Return the [x, y] coordinate for the center point of the cell that contains the specified text.  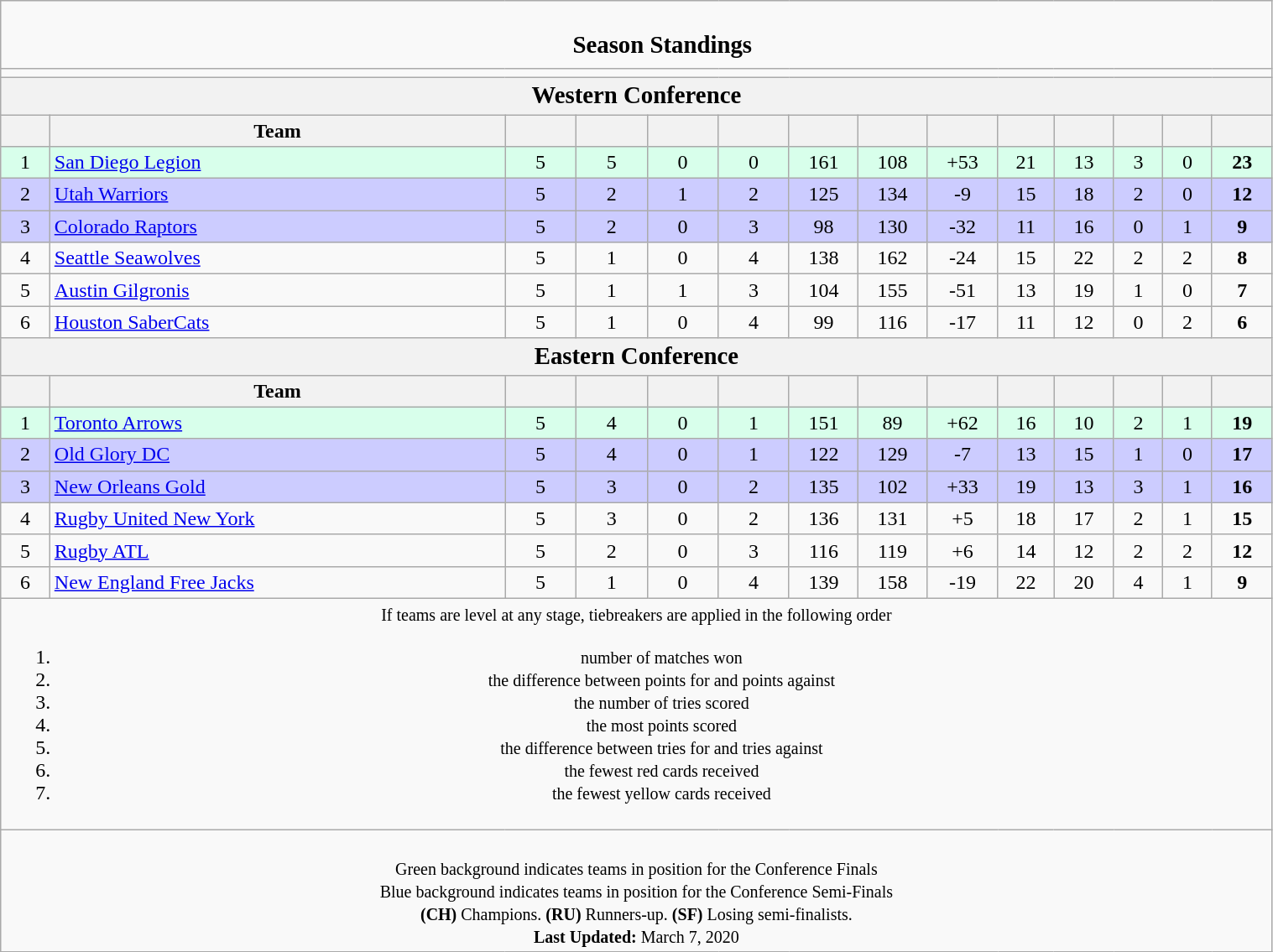
125 [823, 195]
-19 [963, 582]
98 [823, 226]
Houston SaberCats [277, 322]
130 [892, 226]
23 [1242, 163]
Seattle Seawolves [277, 258]
+33 [963, 486]
139 [823, 582]
Colorado Raptors [277, 226]
135 [823, 486]
8 [1242, 258]
20 [1084, 582]
+53 [963, 163]
Utah Warriors [277, 195]
Austin Gilgronis [277, 290]
-17 [963, 322]
Toronto Arrows [277, 423]
122 [823, 455]
-32 [963, 226]
+5 [963, 518]
138 [823, 258]
129 [892, 455]
+6 [963, 550]
7 [1242, 290]
162 [892, 258]
21 [1025, 163]
Rugby United New York [277, 518]
+62 [963, 423]
155 [892, 290]
-9 [963, 195]
104 [823, 290]
119 [892, 550]
102 [892, 486]
Eastern Conference [636, 356]
89 [892, 423]
136 [823, 518]
Old Glory DC [277, 455]
-7 [963, 455]
New Orleans Gold [277, 486]
-24 [963, 258]
Western Conference [636, 96]
134 [892, 195]
158 [892, 582]
108 [892, 163]
New England Free Jacks [277, 582]
14 [1025, 550]
Rugby ATL [277, 550]
161 [823, 163]
131 [892, 518]
151 [823, 423]
10 [1084, 423]
99 [823, 322]
-51 [963, 290]
San Diego Legion [277, 163]
